Provide the (x, y) coordinate of the cell's center where the given text is located.  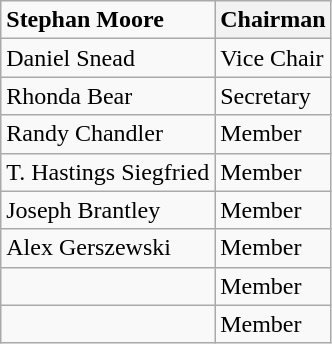
Rhonda Bear (108, 96)
Daniel Snead (108, 58)
Stephan Moore (108, 20)
Joseph Brantley (108, 210)
Randy Chandler (108, 134)
Secretary (273, 96)
Chairman (273, 20)
Alex Gerszewski (108, 248)
Vice Chair (273, 58)
T. Hastings Siegfried (108, 172)
